Output the (x, y) coordinate of the center of the cell containing the given text.  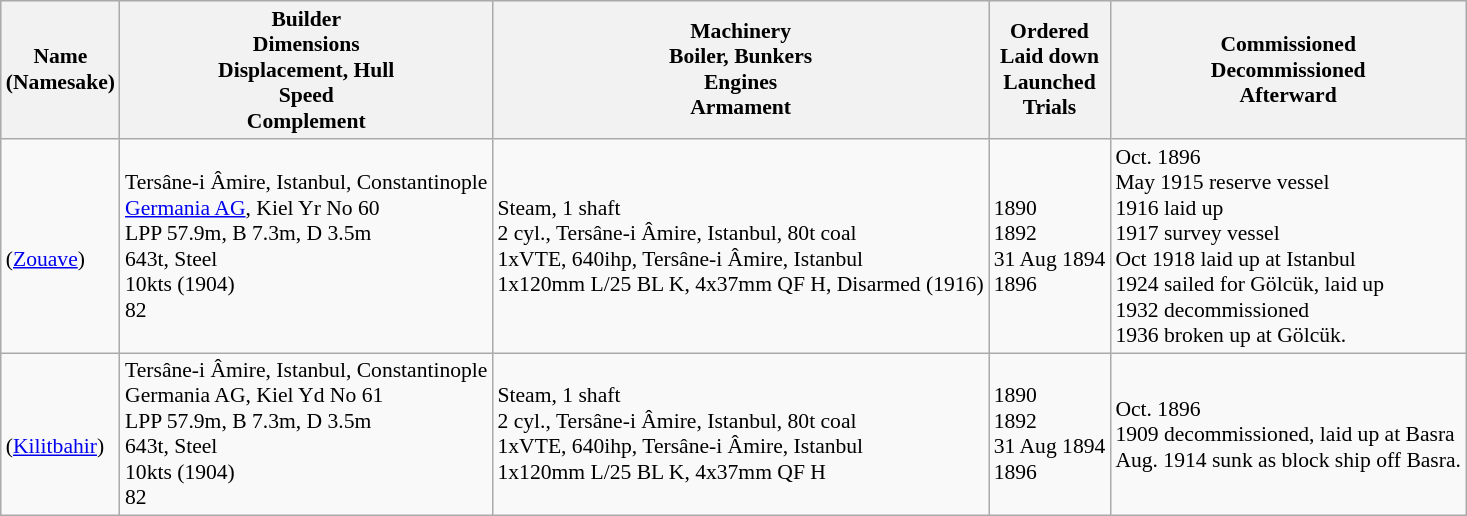
(Zouave) (60, 246)
OrderedLaid downLaunchedTrials (1050, 70)
BuilderDimensionsDisplacement, HullSpeedComplement (306, 70)
Name(Namesake) (60, 70)
(Kilitbahir) (60, 434)
Steam, 1 shaft2 cyl., Tersâne-i Âmire, Istanbul, 80t coal1xVTE, 640ihp, Tersâne-i Âmire, Istanbul1x120mm L/25 BL K, 4x37mm QF H, Disarmed (1916) (740, 246)
Tersâne-i Âmire, Istanbul, Constantinople Germania AG, Kiel Yd No 61LPP 57.9m, B 7.3m, D 3.5m643t, Steel10kts (1904)82 (306, 434)
MachineryBoiler, BunkersEnginesArmament (740, 70)
Tersâne-i Âmire, Istanbul, Constantinople Germania AG, Kiel Yr No 60LPP 57.9m, B 7.3m, D 3.5m643t, Steel10kts (1904)82 (306, 246)
CommissionedDecommissionedAfterward (1288, 70)
Oct. 18961909 decommissioned, laid up at BasraAug. 1914 sunk as block ship off Basra. (1288, 434)
Steam, 1 shaft2 cyl., Tersâne-i Âmire, Istanbul, 80t coal1xVTE, 640ihp, Tersâne-i Âmire, Istanbul1x120mm L/25 BL K, 4x37mm QF H (740, 434)
